Provide the (x, y) coordinate of the cell's center where the given text is located.  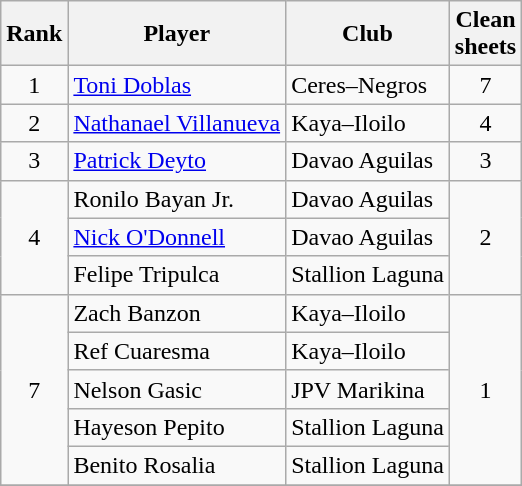
Benito Rosalia (177, 465)
Hayeson Pepito (177, 427)
Nelson Gasic (177, 389)
Nathanael Villanueva (177, 123)
Ref Cuaresma (177, 351)
Ceres–Negros (368, 85)
Ronilo Bayan Jr. (177, 199)
Toni Doblas (177, 85)
JPV Marikina (368, 389)
Zach Banzon (177, 313)
Player (177, 34)
Club (368, 34)
Rank (34, 34)
Nick O'Donnell (177, 237)
Felipe Tripulca (177, 275)
Patrick Deyto (177, 161)
Cleansheets (485, 34)
